Search for the cell housing the specified text and yield its [x, y] center coordinate. 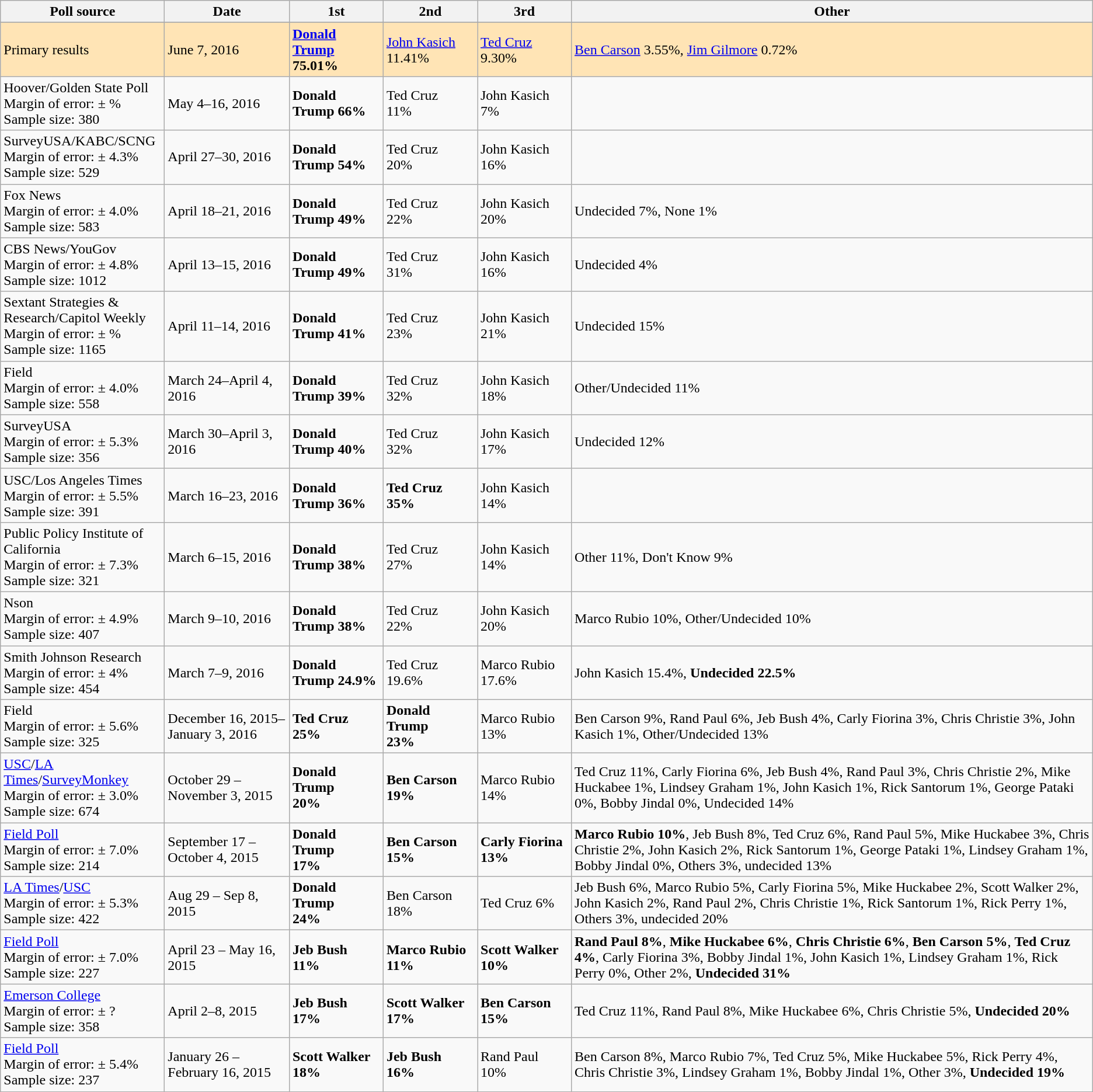
Ted Cruz 6% [524, 903]
Ted Cruz19.6% [430, 673]
April 13–15, 2016 [227, 265]
Marco Rubio 13% [524, 726]
John Kasich 15.4%, Undecided 22.5% [833, 673]
USC/Los Angeles TimesMargin of error: ± 5.5% Sample size: 391 [83, 495]
Other/Undecided 11% [833, 388]
March 9–10, 2016 [227, 618]
Donald Trump 66% [336, 103]
Ted Cruz25% [336, 726]
2nd [430, 12]
John Kasich21% [524, 326]
Ben Carson 3.55%, Jim Gilmore 0.72% [833, 50]
Marco Rubio17.6% [524, 673]
Aug 29 – Sep 8, 2015 [227, 903]
Donald Trump 39% [336, 388]
March 24–April 4, 2016 [227, 388]
LA Times/USCMargin of error: ± 5.3% Sample size: 422 [83, 903]
Ted Cruz31% [430, 265]
Scott Walker10% [524, 957]
March 7–9, 2016 [227, 673]
Donald Trump24% [336, 903]
Donald Trump 41% [336, 326]
Other [833, 12]
SurveyUSA/KABC/SCNG Margin of error: ± 4.3% Sample size: 529 [83, 157]
Undecided 12% [833, 441]
1st [336, 12]
October 29 – November 3, 2015 [227, 788]
Donald Trump75.01% [336, 50]
Ted Cruz27% [430, 557]
SurveyUSAMargin of error: ± 5.3% Sample size: 356 [83, 441]
Donald Trump20% [336, 788]
Ted Cruz 11%, Rand Paul 8%, Mike Huckabee 6%, Chris Christie 5%, Undecided 20% [833, 1011]
Field PollMargin of error: ± 7.0% Sample size: 227 [83, 957]
Undecided 7%, None 1% [833, 211]
May 4–16, 2016 [227, 103]
March 30–April 3, 2016 [227, 441]
March 16–23, 2016 [227, 495]
Scott Walker18% [336, 1065]
Scott Walker17% [430, 1011]
Donald Trump 54% [336, 157]
Undecided 4% [833, 265]
Marco Rubio 14% [524, 788]
Undecided 15% [833, 326]
Donald Trump 36% [336, 495]
January 26 – February 16, 2015 [227, 1065]
Field PollMargin of error: ± 7.0% Sample size: 214 [83, 850]
CBS News/YouGovMargin of error: ± 4.8% Sample size: 1012 [83, 265]
Rand Paul10% [524, 1065]
Primary results [83, 50]
John Kasich7% [524, 103]
Donald Trump23% [430, 726]
Ted Cruz11% [430, 103]
Marco Rubio 10%, Other/Undecided 10% [833, 618]
NsonMargin of error: ± 4.9% Sample size: 407 [83, 618]
Jeb Bush11% [336, 957]
September 17 – October 4, 2015 [227, 850]
March 6–15, 2016 [227, 557]
April 18–21, 2016 [227, 211]
Ted Cruz23% [430, 326]
USC/LA Times/SurveyMonkeyMargin of error: ± 3.0% Sample size: 674 [83, 788]
December 16, 2015–January 3, 2016 [227, 726]
FieldMargin of error: ± 4.0% Sample size: 558 [83, 388]
April 27–30, 2016 [227, 157]
FieldMargin of error: ± 5.6% Sample size: 325 [83, 726]
Poll source [83, 12]
Ben Carson19% [430, 788]
Other 11%, Don't Know 9% [833, 557]
Donald Trump17% [336, 850]
John Kasich11.41% [430, 50]
April 2–8, 2015 [227, 1011]
Smith Johnson ResearchMargin of error: ± 4% Sample size: 454 [83, 673]
Marco Rubio11% [430, 957]
Sextant Strategies & Research/Capitol WeeklyMargin of error: ± % Sample size: 1165 [83, 326]
Fox NewsMargin of error: ± 4.0% Sample size: 583 [83, 211]
Donald Trump 40% [336, 441]
John Kasich17% [524, 441]
3rd [524, 12]
Ted Cruz9.30% [524, 50]
Hoover/Golden State Poll Margin of error: ± % Sample size: 380 [83, 103]
Date [227, 12]
Public Policy Institute of CaliforniaMargin of error: ± 7.3% Sample size: 321 [83, 557]
April 11–14, 2016 [227, 326]
Jeb Bush16% [430, 1065]
Donald Trump 24.9% [336, 673]
Emerson CollegeMargin of error: ± ? Sample size: 358 [83, 1011]
Ted Cruz20% [430, 157]
Field PollMargin of error: ± 5.4% Sample size: 237 [83, 1065]
Jeb Bush17% [336, 1011]
June 7, 2016 [227, 50]
Carly Fiorina 13% [524, 850]
Ben Carson18% [430, 903]
Ted Cruz35% [430, 495]
John Kasich18% [524, 388]
April 23 – May 16, 2015 [227, 957]
Ben Carson 9%, Rand Paul 6%, Jeb Bush 4%, Carly Fiorina 3%, Chris Christie 3%, John Kasich 1%, Other/Undecided 13% [833, 726]
